For the text-containing cell, return its midpoint in [x, y] coordinate format. 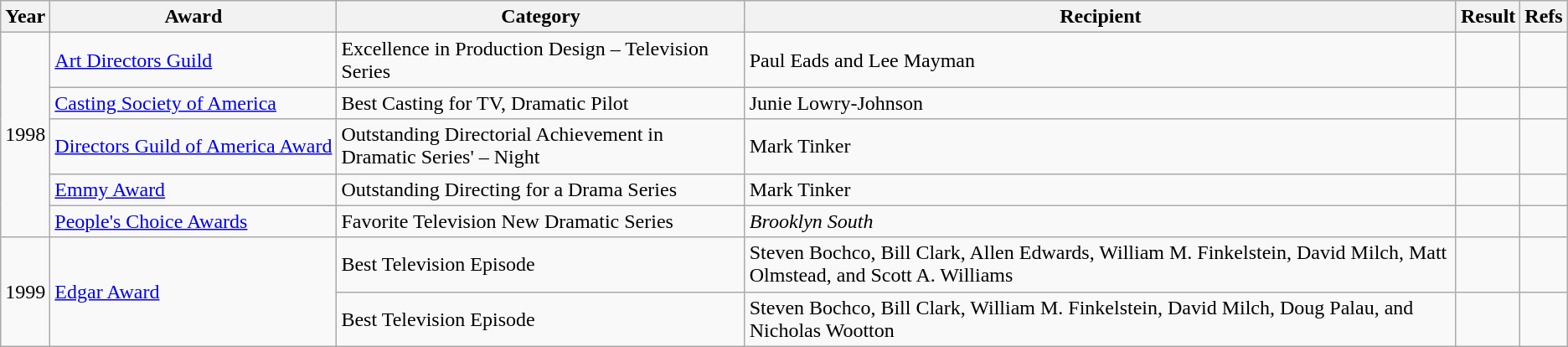
Edgar Award [193, 292]
Recipient [1101, 17]
Outstanding Directorial Achievement in Dramatic Series' – Night [541, 146]
Art Directors Guild [193, 60]
Best Casting for TV, Dramatic Pilot [541, 103]
Award [193, 17]
Emmy Award [193, 189]
Category [541, 17]
Junie Lowry-Johnson [1101, 103]
Outstanding Directing for a Drama Series [541, 189]
1999 [25, 292]
Steven Bochco, Bill Clark, Allen Edwards, William M. Finkelstein, David Milch, Matt Olmstead, and Scott A. Williams [1101, 265]
Steven Bochco, Bill Clark, William M. Finkelstein, David Milch, Doug Palau, and Nicholas Wootton [1101, 319]
Year [25, 17]
Brooklyn South [1101, 221]
Favorite Television New Dramatic Series [541, 221]
1998 [25, 135]
Refs [1544, 17]
Paul Eads and Lee Mayman [1101, 60]
Casting Society of America [193, 103]
Directors Guild of America Award [193, 146]
Excellence in Production Design – Television Series [541, 60]
People's Choice Awards [193, 221]
Result [1488, 17]
